Pinpoint the cell where the given text exists, returning its [x, y] midpoint coordinate. 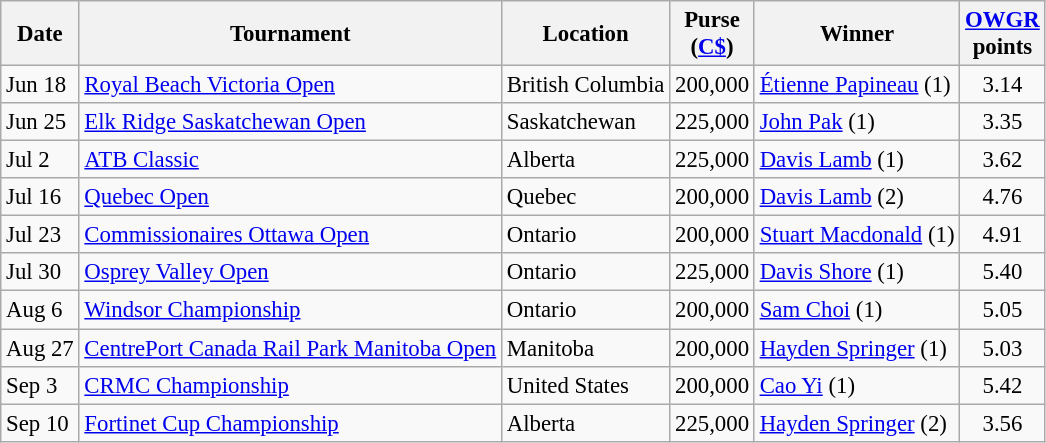
Tournament [290, 34]
Jul 16 [40, 197]
ATB Classic [290, 160]
Étienne Papineau (1) [856, 85]
Jun 25 [40, 122]
Sam Choi (1) [856, 310]
Hayden Springer (1) [856, 348]
Osprey Valley Open [290, 273]
Hayden Springer (2) [856, 423]
Purse(C$) [712, 34]
Davis Shore (1) [856, 273]
5.40 [1002, 273]
3.62 [1002, 160]
Aug 27 [40, 348]
Davis Lamb (2) [856, 197]
Quebec [586, 197]
Elk Ridge Saskatchewan Open [290, 122]
John Pak (1) [856, 122]
Davis Lamb (1) [856, 160]
Saskatchewan [586, 122]
5.05 [1002, 310]
Royal Beach Victoria Open [290, 85]
5.03 [1002, 348]
3.14 [1002, 85]
CRMC Championship [290, 385]
5.42 [1002, 385]
Location [586, 34]
CentrePort Canada Rail Park Manitoba Open [290, 348]
Manitoba [586, 348]
British Columbia [586, 85]
Jul 23 [40, 235]
Sep 3 [40, 385]
Cao Yi (1) [856, 385]
Jul 2 [40, 160]
Sep 10 [40, 423]
Stuart Macdonald (1) [856, 235]
Jul 30 [40, 273]
Winner [856, 34]
Windsor Championship [290, 310]
United States [586, 385]
Quebec Open [290, 197]
Jun 18 [40, 85]
Commissionaires Ottawa Open [290, 235]
OWGRpoints [1002, 34]
Aug 6 [40, 310]
3.35 [1002, 122]
4.91 [1002, 235]
3.56 [1002, 423]
4.76 [1002, 197]
Fortinet Cup Championship [290, 423]
Date [40, 34]
